Pinpoint the cell where the given text exists, returning its (X, Y) midpoint coordinate. 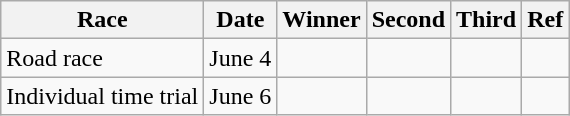
June 4 (240, 58)
June 6 (240, 96)
Road race (102, 58)
Date (240, 20)
Second (408, 20)
Race (102, 20)
Ref (546, 20)
Winner (322, 20)
Third (486, 20)
Individual time trial (102, 96)
